Find where the given text appears and provide that cell's center as [x, y] coordinate. 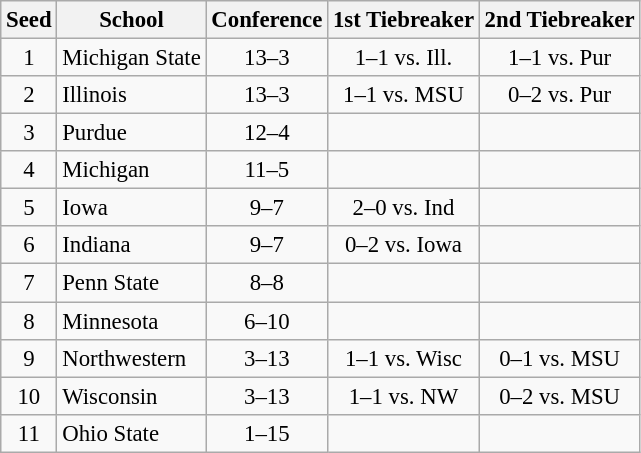
6–10 [267, 321]
Ohio State [132, 433]
Michigan State [132, 58]
0–2 vs. Iowa [404, 245]
8–8 [267, 283]
Illinois [132, 95]
3 [29, 133]
4 [29, 170]
Penn State [132, 283]
0–1 vs. MSU [560, 358]
2–0 vs. Ind [404, 208]
8 [29, 321]
1–1 vs. Wisc [404, 358]
Michigan [132, 170]
Seed [29, 20]
11 [29, 433]
School [132, 20]
Indiana [132, 245]
Purdue [132, 133]
10 [29, 396]
6 [29, 245]
9 [29, 358]
11–5 [267, 170]
1–15 [267, 433]
1–1 vs. NW [404, 396]
5 [29, 208]
Conference [267, 20]
1–1 vs. Pur [560, 58]
7 [29, 283]
Minnesota [132, 321]
1–1 vs. MSU [404, 95]
Wisconsin [132, 396]
2 [29, 95]
1–1 vs. Ill. [404, 58]
1st Tiebreaker [404, 20]
1 [29, 58]
2nd Tiebreaker [560, 20]
Northwestern [132, 358]
0–2 vs. Pur [560, 95]
0–2 vs. MSU [560, 396]
12–4 [267, 133]
Iowa [132, 208]
